Search for the cell housing the specified text and yield its (X, Y) center coordinate. 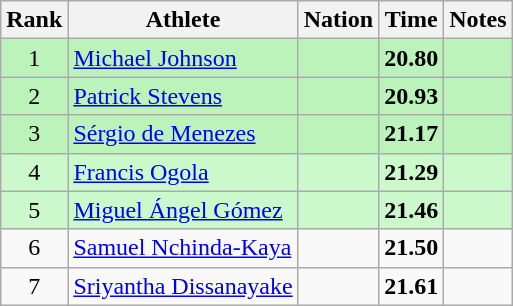
Sérgio de Menezes (183, 134)
1 (34, 58)
3 (34, 134)
21.61 (412, 286)
Sriyantha Dissanayake (183, 286)
7 (34, 286)
21.50 (412, 248)
21.46 (412, 210)
Athlete (183, 20)
2 (34, 96)
21.17 (412, 134)
5 (34, 210)
6 (34, 248)
Patrick Stevens (183, 96)
Time (412, 20)
Francis Ogola (183, 172)
21.29 (412, 172)
Miguel Ángel Gómez (183, 210)
Michael Johnson (183, 58)
20.80 (412, 58)
Rank (34, 20)
Nation (338, 20)
Notes (478, 20)
Samuel Nchinda-Kaya (183, 248)
4 (34, 172)
20.93 (412, 96)
